From the cell containing the given text, extract its center point as [X, Y] coordinate. 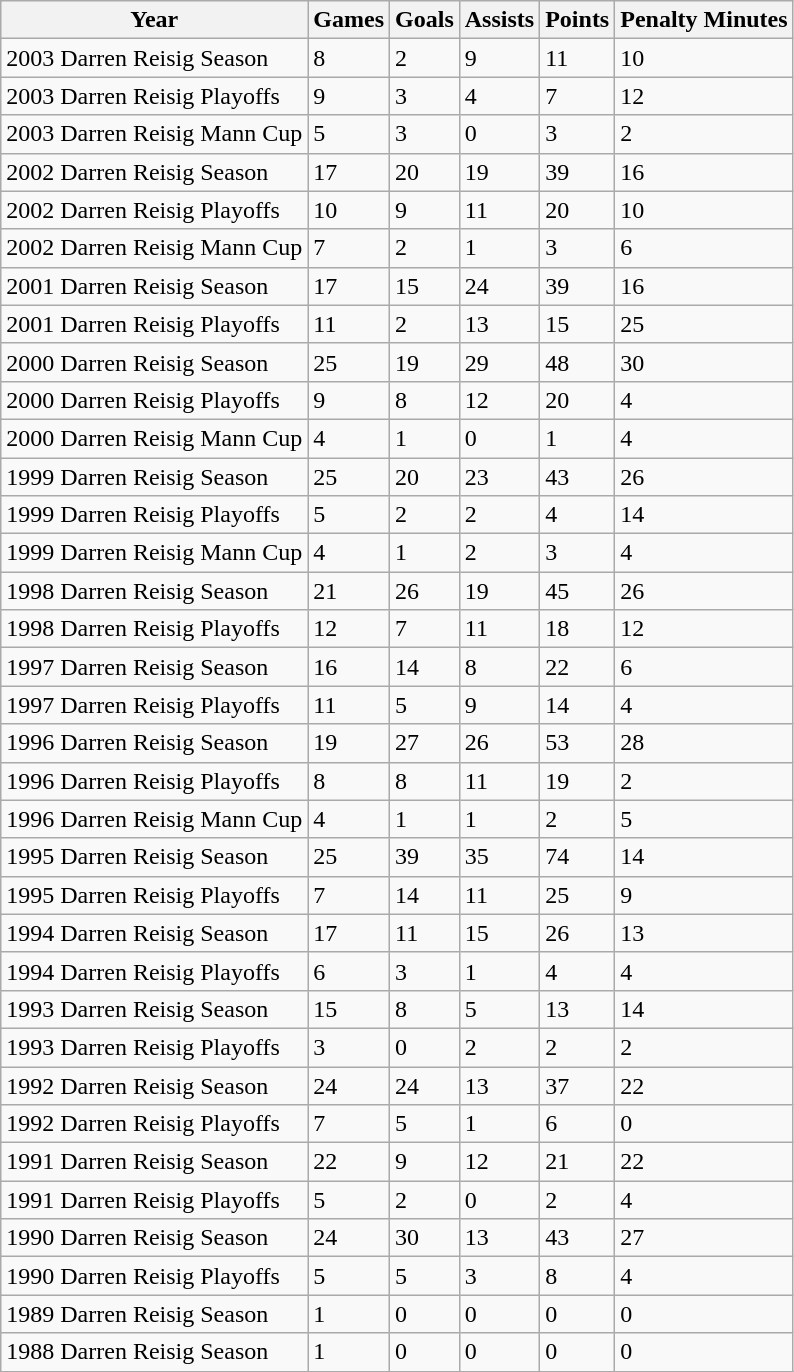
45 [578, 591]
1996 Darren Reisig Playoffs [154, 781]
1993 Darren Reisig Playoffs [154, 1047]
1998 Darren Reisig Playoffs [154, 629]
1994 Darren Reisig Playoffs [154, 971]
2003 Darren Reisig Season [154, 58]
1992 Darren Reisig Season [154, 1085]
Games [349, 20]
Goals [425, 20]
1999 Darren Reisig Mann Cup [154, 553]
1990 Darren Reisig Season [154, 1238]
2001 Darren Reisig Playoffs [154, 324]
Assists [499, 20]
1994 Darren Reisig Season [154, 933]
2002 Darren Reisig Playoffs [154, 210]
Year [154, 20]
35 [499, 857]
Points [578, 20]
1999 Darren Reisig Playoffs [154, 515]
53 [578, 743]
1997 Darren Reisig Playoffs [154, 705]
18 [578, 629]
37 [578, 1085]
2002 Darren Reisig Season [154, 172]
1999 Darren Reisig Season [154, 477]
2001 Darren Reisig Season [154, 286]
2000 Darren Reisig Mann Cup [154, 438]
2002 Darren Reisig Mann Cup [154, 248]
1995 Darren Reisig Playoffs [154, 895]
1993 Darren Reisig Season [154, 1009]
74 [578, 857]
1990 Darren Reisig Playoffs [154, 1276]
1998 Darren Reisig Season [154, 591]
1989 Darren Reisig Season [154, 1314]
1991 Darren Reisig Playoffs [154, 1200]
29 [499, 362]
1996 Darren Reisig Mann Cup [154, 819]
1988 Darren Reisig Season [154, 1352]
1991 Darren Reisig Season [154, 1162]
Penalty Minutes [704, 20]
1995 Darren Reisig Season [154, 857]
23 [499, 477]
2000 Darren Reisig Playoffs [154, 400]
28 [704, 743]
2003 Darren Reisig Playoffs [154, 96]
1997 Darren Reisig Season [154, 667]
48 [578, 362]
2003 Darren Reisig Mann Cup [154, 134]
1992 Darren Reisig Playoffs [154, 1124]
2000 Darren Reisig Season [154, 362]
1996 Darren Reisig Season [154, 743]
